Find where the given text appears and provide that cell's center as [x, y] coordinate. 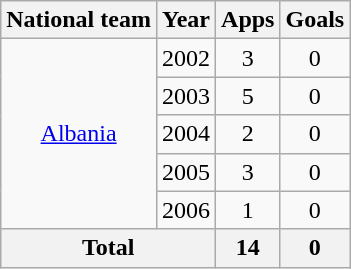
2006 [186, 210]
2005 [186, 172]
2002 [186, 58]
5 [248, 96]
2 [248, 134]
1 [248, 210]
National team [79, 20]
Goals [315, 20]
14 [248, 248]
2003 [186, 96]
2004 [186, 134]
Year [186, 20]
Albania [79, 134]
Apps [248, 20]
Total [108, 248]
